From the cell containing the given text, extract its center point as [x, y] coordinate. 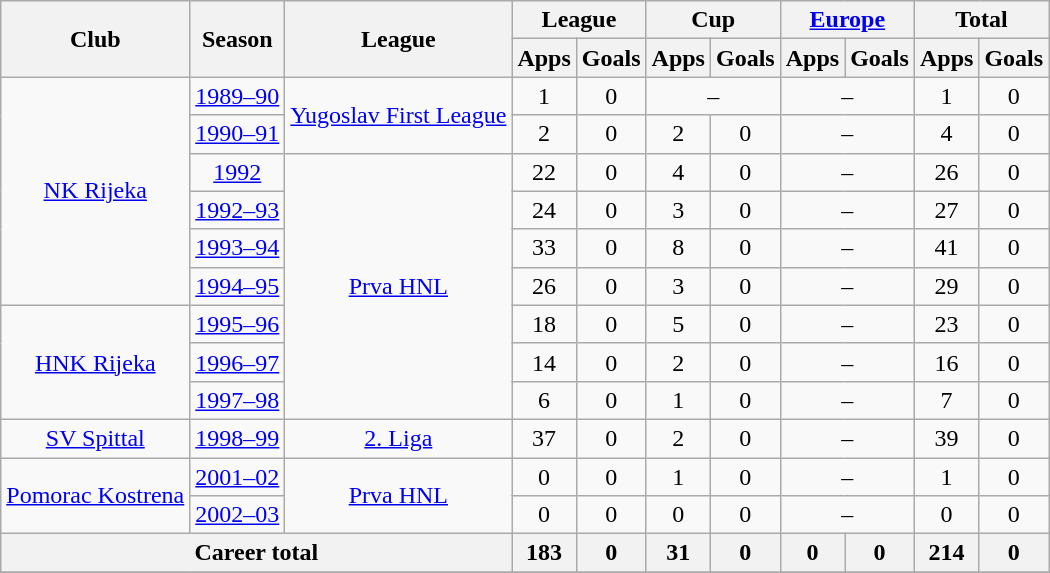
23 [946, 324]
24 [544, 210]
7 [946, 400]
1995–96 [238, 324]
Total [981, 20]
1994–95 [238, 286]
1992–93 [238, 210]
214 [946, 553]
Club [96, 39]
2002–03 [238, 515]
2001–02 [238, 477]
1996–97 [238, 362]
HNK Rijeka [96, 362]
Season [238, 39]
Career total [256, 553]
27 [946, 210]
31 [678, 553]
6 [544, 400]
1989–90 [238, 96]
18 [544, 324]
Cup [713, 20]
2. Liga [398, 438]
1993–94 [238, 248]
39 [946, 438]
22 [544, 172]
33 [544, 248]
37 [544, 438]
5 [678, 324]
183 [544, 553]
1997–98 [238, 400]
29 [946, 286]
Yugoslav First League [398, 115]
14 [544, 362]
41 [946, 248]
NK Rijeka [96, 191]
SV Spittal [96, 438]
16 [946, 362]
1992 [238, 172]
Europe [847, 20]
8 [678, 248]
Pomorac Kostrena [96, 496]
1990–91 [238, 134]
1998–99 [238, 438]
